Provide the (X, Y) coordinate of the cell's center where the given text is located.  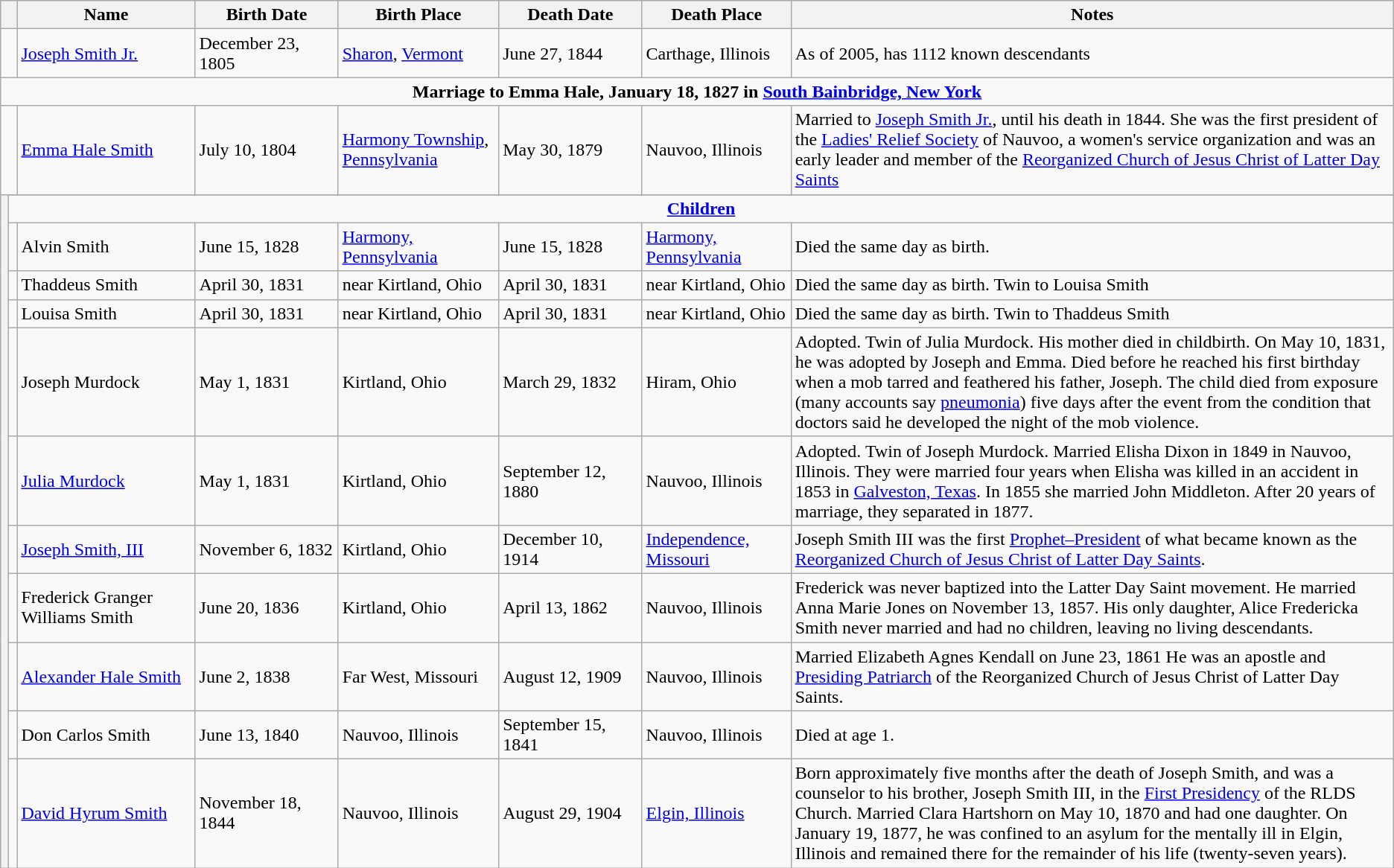
Hiram, Ohio (716, 382)
As of 2005, has 1112 known descendants (1092, 54)
Joseph Smith Jr. (106, 54)
Died the same day as birth. Twin to Thaddeus Smith (1092, 313)
Children (701, 208)
June 13, 1840 (267, 735)
Marriage to Emma Hale, January 18, 1827 in South Bainbridge, New York (697, 92)
August 29, 1904 (570, 814)
Carthage, Illinois (716, 54)
December 10, 1914 (570, 549)
November 18, 1844 (267, 814)
Name (106, 15)
June 20, 1836 (267, 607)
David Hyrum Smith (106, 814)
Emma Hale Smith (106, 150)
Far West, Missouri (418, 676)
March 29, 1832 (570, 382)
July 10, 1804 (267, 150)
Harmony Township, Pennsylvania (418, 150)
Notes (1092, 15)
November 6, 1832 (267, 549)
Alexander Hale Smith (106, 676)
Sharon, Vermont (418, 54)
Birth Place (418, 15)
Died the same day as birth. (1092, 247)
Alvin Smith (106, 247)
June 2, 1838 (267, 676)
Died at age 1. (1092, 735)
Joseph Smith, III (106, 549)
Don Carlos Smith (106, 735)
Joseph Murdock (106, 382)
June 27, 1844 (570, 54)
Joseph Smith III was the first Prophet–President of what became known as the Reorganized Church of Jesus Christ of Latter Day Saints. (1092, 549)
May 30, 1879 (570, 150)
December 23, 1805 (267, 54)
Louisa Smith (106, 313)
Elgin, Illinois (716, 814)
Death Place (716, 15)
April 13, 1862 (570, 607)
September 15, 1841 (570, 735)
Frederick Granger Williams Smith (106, 607)
Independence, Missouri (716, 549)
Death Date (570, 15)
August 12, 1909 (570, 676)
September 12, 1880 (570, 481)
Died the same day as birth. Twin to Louisa Smith (1092, 285)
Thaddeus Smith (106, 285)
Birth Date (267, 15)
Julia Murdock (106, 481)
